Locate the cell with the specified text and output its (X, Y) center coordinate. 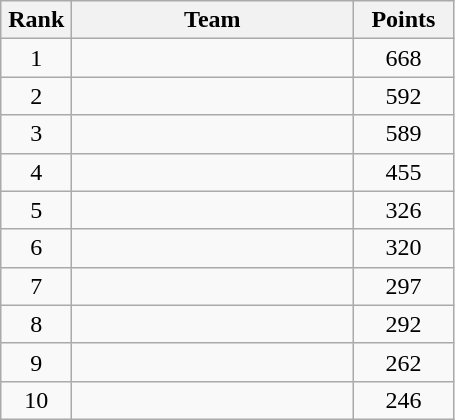
326 (404, 210)
592 (404, 96)
8 (36, 324)
246 (404, 400)
Team (212, 20)
6 (36, 248)
589 (404, 134)
7 (36, 286)
2 (36, 96)
320 (404, 248)
9 (36, 362)
Points (404, 20)
297 (404, 286)
668 (404, 58)
262 (404, 362)
455 (404, 172)
5 (36, 210)
292 (404, 324)
1 (36, 58)
10 (36, 400)
Rank (36, 20)
3 (36, 134)
4 (36, 172)
